Detect which cell encompasses the target text, then output its [X, Y] center coordinate. 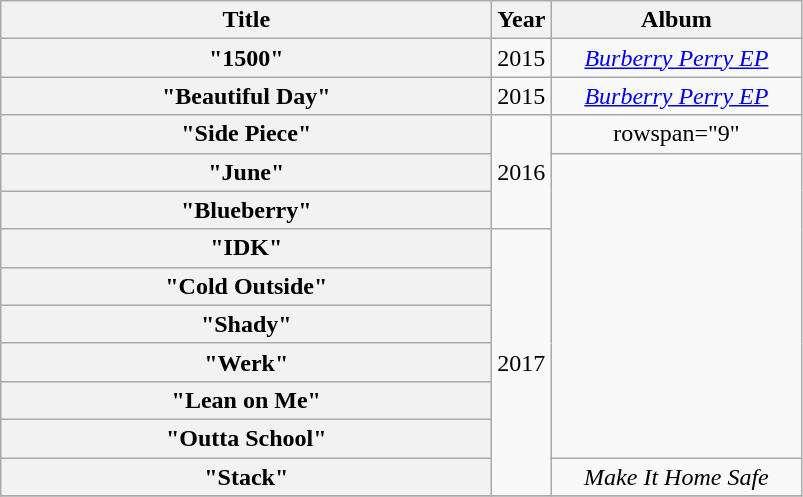
"Blueberry" [246, 210]
Title [246, 20]
"Outta School" [246, 438]
"Side Piece" [246, 134]
"IDK" [246, 248]
"Werk" [246, 362]
"Shady" [246, 324]
"June" [246, 172]
"Cold Outside" [246, 286]
2017 [522, 362]
"Beautiful Day" [246, 96]
"Stack" [246, 477]
rowspan="9" [676, 134]
"Lean on Me" [246, 400]
Year [522, 20]
2016 [522, 172]
Album [676, 20]
Make It Home Safe [676, 477]
"1500" [246, 58]
